Return the [X, Y] coordinate for the center point of the cell that contains the specified text.  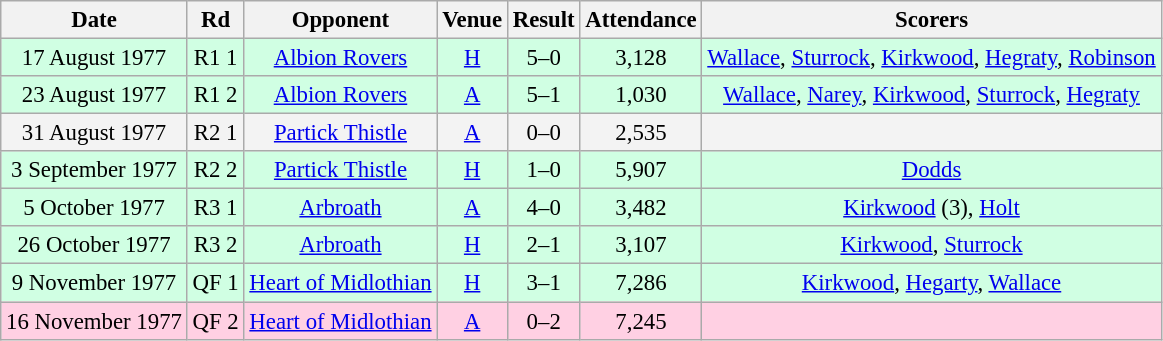
Opponent [340, 20]
Wallace, Sturrock, Kirkwood, Hegraty, Robinson [932, 58]
Kirkwood, Sturrock [932, 245]
R1 1 [216, 58]
Scorers [932, 20]
1,030 [641, 95]
1–0 [544, 170]
Kirkwood, Hegarty, Wallace [932, 283]
QF 1 [216, 283]
17 August 1977 [94, 58]
3,107 [641, 245]
31 August 1977 [94, 133]
5,907 [641, 170]
R2 1 [216, 133]
R1 2 [216, 95]
R2 2 [216, 170]
Wallace, Narey, Kirkwood, Sturrock, Hegraty [932, 95]
Dodds [932, 170]
2,535 [641, 133]
R3 1 [216, 208]
Result [544, 20]
16 November 1977 [94, 321]
2–1 [544, 245]
3 September 1977 [94, 170]
5–1 [544, 95]
3–1 [544, 283]
7,245 [641, 321]
26 October 1977 [94, 245]
0–2 [544, 321]
Rd [216, 20]
Attendance [641, 20]
R3 2 [216, 245]
Kirkwood (3), Holt [932, 208]
QF 2 [216, 321]
5 October 1977 [94, 208]
5–0 [544, 58]
3,128 [641, 58]
9 November 1977 [94, 283]
7,286 [641, 283]
Venue [472, 20]
0–0 [544, 133]
23 August 1977 [94, 95]
Date [94, 20]
3,482 [641, 208]
4–0 [544, 208]
